Return [x, y] of the center of cell containing provided text 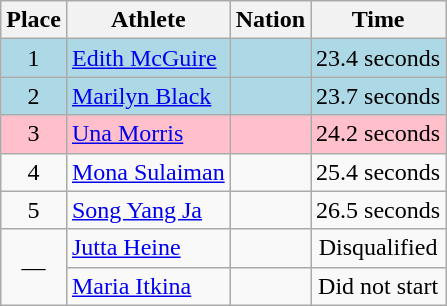
Maria Itkina [148, 286]
Jutta Heine [148, 248]
Nation [270, 20]
2 [34, 96]
Time [378, 20]
Mona Sulaiman [148, 172]
Disqualified [378, 248]
25.4 seconds [378, 172]
23.4 seconds [378, 58]
3 [34, 134]
24.2 seconds [378, 134]
Edith McGuire [148, 58]
Did not start [378, 286]
Athlete [148, 20]
23.7 seconds [378, 96]
1 [34, 58]
4 [34, 172]
Place [34, 20]
— [34, 267]
Una Morris [148, 134]
5 [34, 210]
26.5 seconds [378, 210]
Song Yang Ja [148, 210]
Marilyn Black [148, 96]
